Search for the cell housing the specified text and yield its (X, Y) center coordinate. 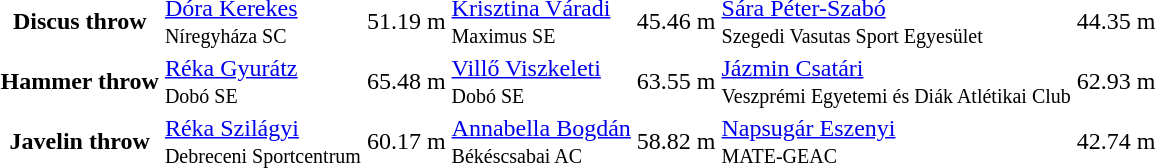
63.55 m (676, 82)
Réka GyurátzDobó SE (262, 82)
Jázmin CsatáriVeszprémi Egyetemi és Diák Atlétikai Club (896, 82)
65.48 m (406, 82)
Villő ViszkeletiDobó SE (541, 82)
